Find where the given text appears and provide that cell's center as (X, Y) coordinate. 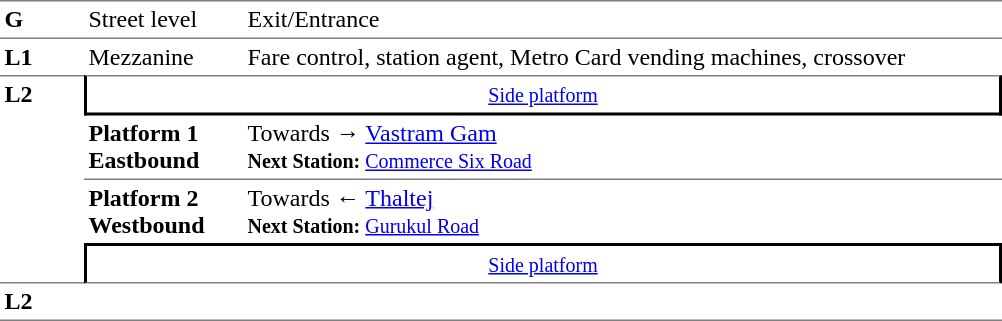
Towards ← ThaltejNext Station: Gurukul Road (622, 212)
L2 (42, 179)
Platform 1Eastbound (164, 148)
Fare control, station agent, Metro Card vending machines, crossover (622, 57)
G (42, 20)
L1 (42, 57)
Towards → Vastram GamNext Station: Commerce Six Road (622, 148)
Mezzanine (164, 57)
Exit/Entrance (622, 20)
Street level (164, 20)
Platform 2Westbound (164, 212)
